Return (x, y) of the center of cell containing provided text 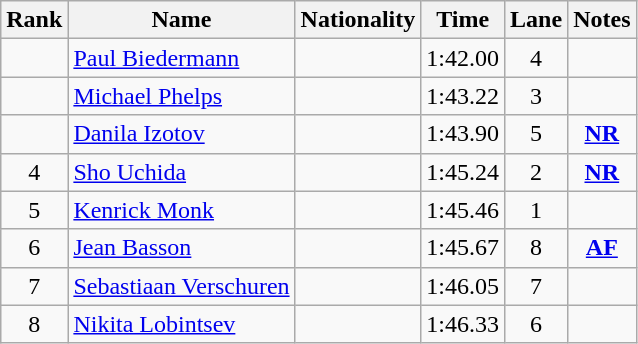
Sebastiaan Verschuren (182, 286)
3 (536, 96)
Jean Basson (182, 248)
Notes (602, 20)
1:43.90 (463, 134)
1:45.24 (463, 172)
1:43.22 (463, 96)
AF (602, 248)
Rank (34, 20)
2 (536, 172)
Kenrick Monk (182, 210)
Nationality (358, 20)
1:46.33 (463, 324)
1:45.46 (463, 210)
1:45.67 (463, 248)
1:42.00 (463, 58)
Michael Phelps (182, 96)
Nikita Lobintsev (182, 324)
Lane (536, 20)
Name (182, 20)
Paul Biedermann (182, 58)
1 (536, 210)
1:46.05 (463, 286)
Sho Uchida (182, 172)
Danila Izotov (182, 134)
Time (463, 20)
